Determine the [x, y] coordinate at the center of the cell enclosing the given text.  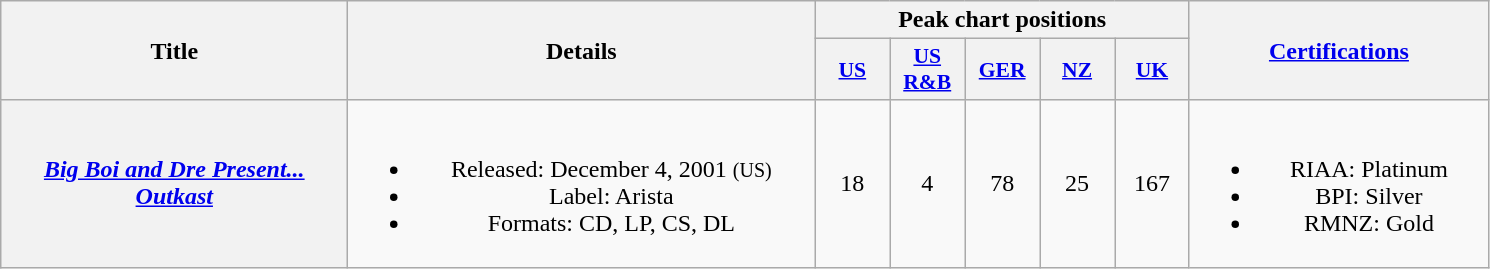
Big Boi and Dre Present... Outkast [174, 184]
US [852, 70]
RIAA: PlatinumBPI: SilverRMNZ: Gold [1338, 184]
167 [1152, 184]
NZ [1078, 70]
Details [582, 50]
18 [852, 184]
Certifications [1338, 50]
US R&B [928, 70]
25 [1078, 184]
78 [1002, 184]
GER [1002, 70]
Released: December 4, 2001 (US)Label: AristaFormats: CD, LP, CS, DL [582, 184]
Title [174, 50]
4 [928, 184]
Peak chart positions [1002, 20]
UK [1152, 70]
